Extract the (x, y) coordinate from the center of the cell holding the provided text.  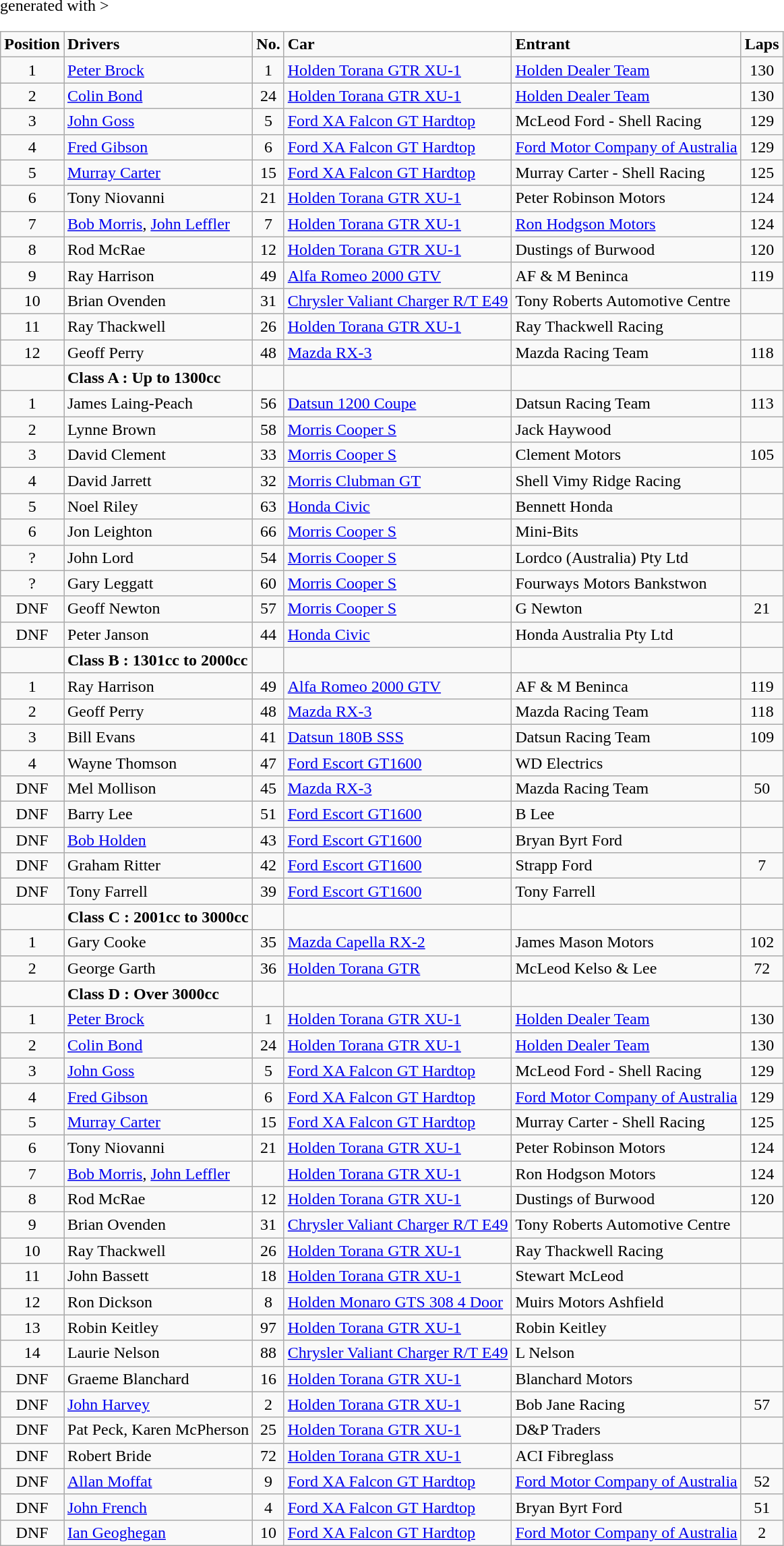
43 (268, 840)
Bennett Honda (626, 506)
Peter Janson (158, 634)
Mazda Capella RX-2 (398, 943)
Datsun 180B SSS (398, 737)
88 (268, 1353)
35 (268, 943)
47 (268, 763)
14 (32, 1353)
Datsun 1200 Coupe (398, 404)
Barry Lee (158, 814)
Geoff Newton (158, 609)
Jack Haywood (626, 429)
ACI Fibreglass (626, 1456)
Drivers (158, 44)
Holden Monaro GTS 308 4 Door (398, 1302)
Shell Vimy Ridge Racing (626, 481)
Class A : Up to 1300cc (158, 378)
David Jarrett (158, 481)
David Clement (158, 455)
66 (268, 532)
25 (268, 1430)
George Garth (158, 968)
Pat Peck, Karen McPherson (158, 1430)
John Bassett (158, 1276)
Honda Australia Pty Ltd (626, 634)
Mel Mollison (158, 789)
109 (762, 737)
56 (268, 404)
52 (762, 1481)
63 (268, 506)
Strapp Ford (626, 866)
John Lord (158, 558)
97 (268, 1328)
Allan Moffat (158, 1481)
WD Electrics (626, 763)
McLeod Kelso & Lee (626, 968)
50 (762, 789)
John Harvey (158, 1404)
Gary Cooke (158, 943)
Car (398, 44)
Entrant (626, 44)
Stewart McLeod (626, 1276)
No. (268, 44)
113 (762, 404)
Ron Dickson (158, 1302)
Wayne Thomson (158, 763)
Graham Ritter (158, 866)
Class C : 2001cc to 3000cc (158, 917)
Gary Leggatt (158, 583)
32 (268, 481)
Lordco (Australia) Pty Ltd (626, 558)
Robert Bride (158, 1456)
Lynne Brown (158, 429)
13 (32, 1328)
16 (268, 1379)
Clement Motors (626, 455)
Ian Geoghegan (158, 1533)
39 (268, 891)
Class D : Over 3000cc (158, 994)
Bob Jane Racing (626, 1404)
B Lee (626, 814)
54 (268, 558)
Bob Holden (158, 840)
Laps (762, 44)
18 (268, 1276)
44 (268, 634)
John French (158, 1507)
G Newton (626, 609)
D&P Traders (626, 1430)
33 (268, 455)
Blanchard Motors (626, 1379)
60 (268, 583)
102 (762, 943)
45 (268, 789)
Position (32, 44)
Morris Clubman GT (398, 481)
James Laing-Peach (158, 404)
Mini-Bits (626, 532)
Graeme Blanchard (158, 1379)
105 (762, 455)
36 (268, 968)
Noel Riley (158, 506)
Class B : 1301cc to 2000cc (158, 660)
58 (268, 429)
Holden Torana GTR (398, 968)
41 (268, 737)
Jon Leighton (158, 532)
42 (268, 866)
Laurie Nelson (158, 1353)
L Nelson (626, 1353)
Fourways Motors Bankstwon (626, 583)
Muirs Motors Ashfield (626, 1302)
James Mason Motors (626, 943)
Bill Evans (158, 737)
